From the cell containing the given text, extract its center point as [x, y] coordinate. 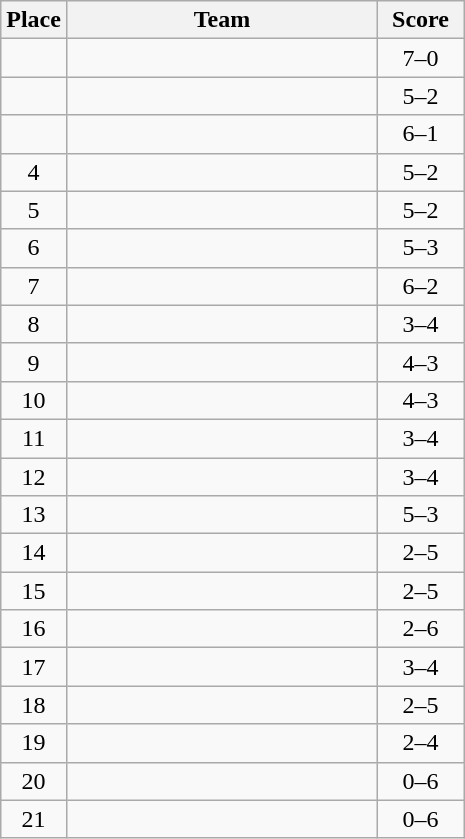
7 [34, 286]
7–0 [421, 58]
18 [34, 705]
5 [34, 210]
Team [222, 20]
12 [34, 477]
15 [34, 591]
2–4 [421, 743]
10 [34, 400]
4 [34, 172]
11 [34, 438]
Score [421, 20]
17 [34, 667]
16 [34, 629]
19 [34, 743]
13 [34, 515]
6 [34, 248]
6–2 [421, 286]
14 [34, 553]
2–6 [421, 629]
20 [34, 781]
6–1 [421, 134]
8 [34, 324]
9 [34, 362]
21 [34, 819]
Place [34, 20]
